Return [X, Y] of the center of cell containing provided text 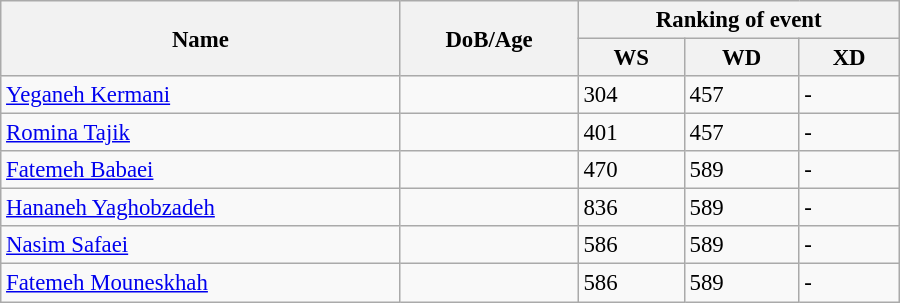
Ranking of event [738, 20]
WS [631, 58]
304 [631, 95]
Yeganeh Kermani [200, 95]
Name [200, 38]
Nasim Safaei [200, 245]
Hananeh Yaghobzadeh [200, 208]
470 [631, 170]
WD [742, 58]
XD [849, 58]
836 [631, 208]
401 [631, 133]
DoB/Age [489, 38]
Fatemeh Mouneskhah [200, 283]
Romina Tajik [200, 133]
Fatemeh Babaei [200, 170]
